Capture the cell that displays the provided text and extract its [x, y] central coordinate. 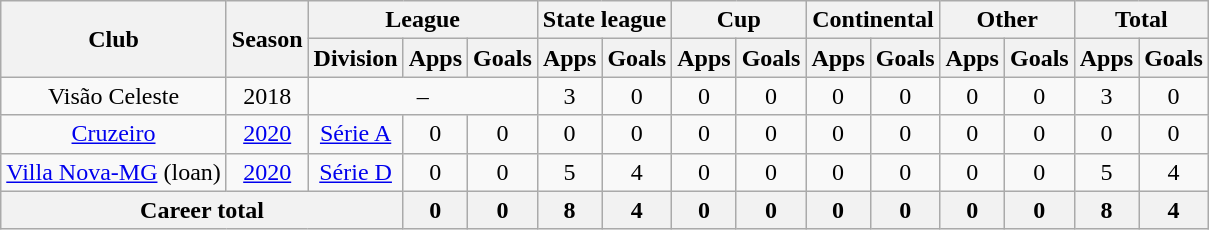
Série A [356, 134]
Série D [356, 172]
State league [604, 20]
Club [114, 39]
Cup [739, 20]
Cruzeiro [114, 134]
Villa Nova-MG (loan) [114, 172]
– [422, 96]
Career total [202, 210]
Season [267, 39]
Visão Celeste [114, 96]
Other [1007, 20]
Division [356, 58]
Total [1141, 20]
2018 [267, 96]
Continental [873, 20]
League [422, 20]
